Find where the given text appears and provide that cell's center as (x, y) coordinate. 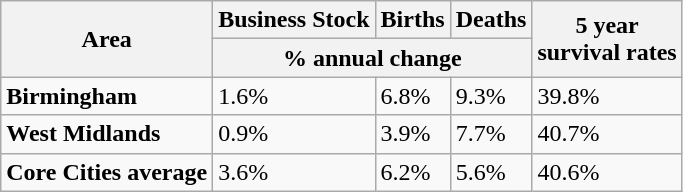
6.2% (412, 172)
6.8% (412, 96)
Births (412, 20)
40.6% (607, 172)
5 yearsurvival rates (607, 39)
9.3% (491, 96)
3.9% (412, 134)
Area (107, 39)
39.8% (607, 96)
Business Stock (294, 20)
40.7% (607, 134)
5.6% (491, 172)
7.7% (491, 134)
Deaths (491, 20)
West Midlands (107, 134)
Birmingham (107, 96)
1.6% (294, 96)
0.9% (294, 134)
3.6% (294, 172)
% annual change (372, 58)
Core Cities average (107, 172)
